Find where the given text appears and provide that cell's center as (X, Y) coordinate. 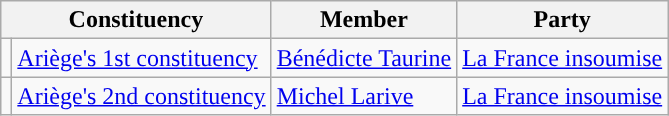
Member (364, 20)
Michel Larive (364, 96)
Constituency (136, 20)
Ariège's 2nd constituency (142, 96)
Bénédicte Taurine (364, 58)
Ariège's 1st constituency (142, 58)
Party (562, 20)
